Scan for the cell matching the given text and deliver its (x, y) coordinate at center. 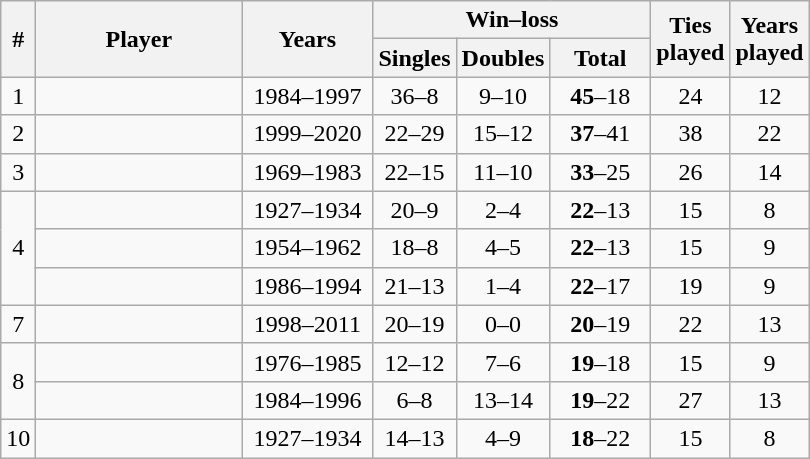
1984–1996 (308, 400)
18–8 (414, 248)
33–25 (600, 172)
22–15 (414, 172)
4–9 (503, 438)
6–8 (414, 400)
15–12 (503, 134)
10 (18, 438)
22–29 (414, 134)
Win–loss (512, 20)
1976–1985 (308, 362)
36–8 (414, 96)
2 (18, 134)
19–18 (600, 362)
27 (690, 400)
Years (308, 39)
Total (600, 58)
Tiesplayed (690, 39)
1 (18, 96)
2–4 (503, 210)
21–13 (414, 286)
12 (770, 96)
18–22 (600, 438)
1986–1994 (308, 286)
1984–1997 (308, 96)
11–10 (503, 172)
4–5 (503, 248)
# (18, 39)
3 (18, 172)
38 (690, 134)
12–12 (414, 362)
14 (770, 172)
Singles (414, 58)
22–17 (600, 286)
1998–2011 (308, 324)
9–10 (503, 96)
Yearsplayed (770, 39)
26 (690, 172)
19–22 (600, 400)
7–6 (503, 362)
37–41 (600, 134)
1969–1983 (308, 172)
14–13 (414, 438)
19 (690, 286)
24 (690, 96)
13–14 (503, 400)
1954–1962 (308, 248)
Doubles (503, 58)
20–9 (414, 210)
1–4 (503, 286)
Player (139, 39)
4 (18, 248)
45–18 (600, 96)
1999–2020 (308, 134)
7 (18, 324)
0–0 (503, 324)
